From the cell containing the given text, extract its center point as [X, Y] coordinate. 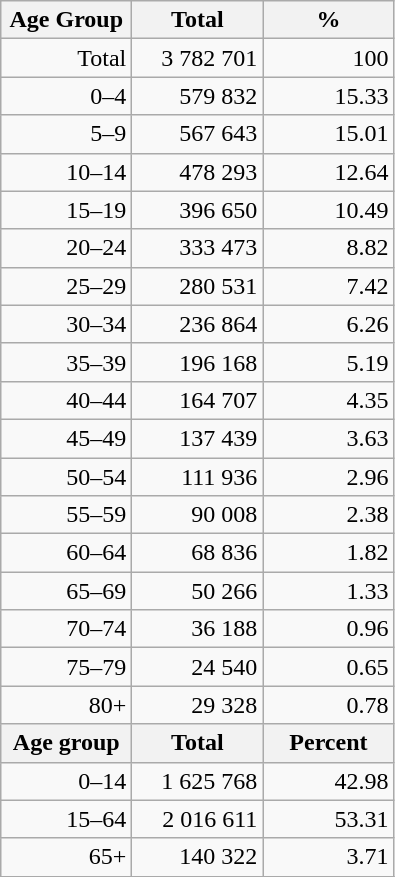
2 016 611 [198, 819]
65–69 [66, 591]
4.35 [328, 400]
12.64 [328, 172]
15–64 [66, 819]
140 322 [198, 857]
42.98 [328, 781]
15.01 [328, 134]
40–44 [66, 400]
Age Group [66, 20]
25–29 [66, 286]
3.63 [328, 438]
24 540 [198, 667]
Age group [66, 743]
196 168 [198, 362]
1.82 [328, 553]
0.96 [328, 629]
55–59 [66, 515]
Percent [328, 743]
15–19 [66, 210]
164 707 [198, 400]
15.33 [328, 96]
35–39 [66, 362]
3 782 701 [198, 58]
90 008 [198, 515]
100 [328, 58]
111 936 [198, 477]
2.96 [328, 477]
567 643 [198, 134]
30–34 [66, 324]
396 650 [198, 210]
137 439 [198, 438]
478 293 [198, 172]
0–14 [66, 781]
5–9 [66, 134]
% [328, 20]
1 625 768 [198, 781]
70–74 [66, 629]
0.65 [328, 667]
65+ [66, 857]
280 531 [198, 286]
45–49 [66, 438]
2.38 [328, 515]
53.31 [328, 819]
10.49 [328, 210]
10–14 [66, 172]
60–64 [66, 553]
75–79 [66, 667]
5.19 [328, 362]
333 473 [198, 248]
7.42 [328, 286]
68 836 [198, 553]
36 188 [198, 629]
80+ [66, 705]
0.78 [328, 705]
50 266 [198, 591]
0–4 [66, 96]
236 864 [198, 324]
29 328 [198, 705]
20–24 [66, 248]
579 832 [198, 96]
8.82 [328, 248]
3.71 [328, 857]
1.33 [328, 591]
6.26 [328, 324]
50–54 [66, 477]
